Pinpoint the cell where the given text exists, returning its [x, y] midpoint coordinate. 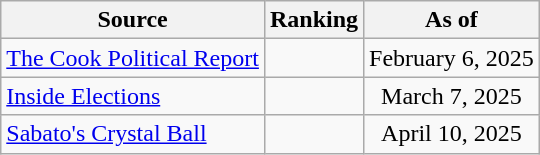
March 7, 2025 [452, 96]
As of [452, 20]
The Cook Political Report [133, 58]
Sabato's Crystal Ball [133, 134]
Ranking [314, 20]
Inside Elections [133, 96]
February 6, 2025 [452, 58]
April 10, 2025 [452, 134]
Source [133, 20]
